Return the [X, Y] coordinate for the center point of the cell that contains the specified text.  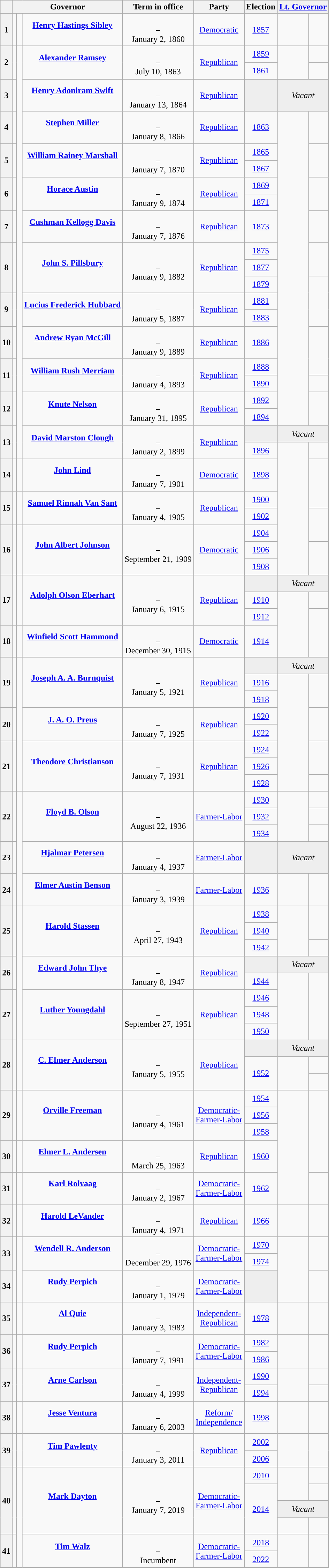
John S. Pillsbury [72, 268]
2022 [261, 1559]
–August 22, 1936 [158, 816]
35 [6, 1318]
Adolph Olson Eberhart [72, 600]
Tim Pawlenty [72, 1450]
1914 [261, 641]
Henry Adoniram Swift [72, 95]
–January 7, 1876 [158, 226]
Edward John Thye [72, 973]
Luther Youngdahl [72, 1015]
41 [6, 1551]
1857 [261, 30]
1938 [261, 914]
–January 7, 2019 [158, 1501]
37 [6, 1385]
1890 [261, 384]
1898 [261, 475]
1950 [261, 1031]
25 [6, 931]
22 [6, 816]
1924 [261, 749]
19 [6, 682]
John Albert Johnson [72, 550]
1910 [261, 600]
1946 [261, 998]
Harold LeVander [72, 1221]
1886 [261, 342]
–September 21, 1909 [158, 550]
–January 9, 1874 [158, 194]
40 [6, 1501]
Reform/Independence [219, 1418]
Mark Dayton [72, 1501]
–January 31, 1895 [158, 409]
Lt. Governor [303, 7]
Wendell R. Anderson [72, 1254]
1952 [261, 1073]
Karl Rolvaag [72, 1188]
1944 [261, 981]
Elmer L. Andersen [72, 1156]
Al Quie [72, 1318]
2014 [261, 1509]
–January 3, 2011 [158, 1450]
1902 [261, 516]
1994 [261, 1393]
Floyd B. Olson [72, 816]
Tim Walz [72, 1551]
28 [6, 1065]
–Incumbent [158, 1551]
–January 4, 1999 [158, 1385]
1900 [261, 499]
–July 10, 1863 [158, 62]
17 [6, 600]
11 [6, 375]
1916 [261, 682]
Arne Carlson [72, 1385]
29 [6, 1115]
1962 [261, 1188]
2018 [261, 1543]
–January 7, 1870 [158, 160]
–January 5, 1887 [158, 310]
–January 3, 1939 [158, 890]
27 [6, 1015]
1930 [261, 800]
1936 [261, 890]
2 [6, 62]
–January 5, 1921 [158, 682]
1922 [261, 733]
–January 2, 1899 [158, 442]
1970 [261, 1245]
21 [6, 766]
–January 13, 1864 [158, 95]
1932 [261, 816]
–March 25, 1963 [158, 1156]
1912 [261, 617]
20 [6, 724]
1956 [261, 1115]
15 [6, 508]
–January 7, 1991 [158, 1351]
1881 [261, 301]
Theodore Christianson [72, 766]
1869 [261, 185]
1 [6, 30]
Stephen Miller [72, 127]
–January 4, 1971 [158, 1221]
1934 [261, 833]
32 [6, 1221]
Samuel Rinnah Van Sant [72, 508]
Election [261, 7]
1877 [261, 268]
38 [6, 1418]
–January 2, 1967 [158, 1188]
–January 3, 1983 [158, 1318]
3 [6, 95]
–January 9, 1882 [158, 268]
–January 5, 1955 [158, 1065]
4 [6, 127]
1875 [261, 251]
Joseph A. A. Burnquist [72, 682]
6 [6, 194]
– December 30, 1915 [158, 641]
1940 [261, 931]
–January 6, 2003 [158, 1418]
–January 8, 1866 [158, 127]
1926 [261, 766]
1879 [261, 284]
–January 7, 1931 [158, 766]
8 [6, 268]
Governor [68, 7]
1861 [261, 71]
Hjalmar Petersen [72, 857]
–January 7, 1901 [158, 475]
30 [6, 1156]
1974 [261, 1262]
1859 [261, 54]
14 [6, 475]
William Rush Merriam [72, 375]
1888 [261, 367]
1954 [261, 1098]
34 [6, 1286]
2010 [261, 1476]
1928 [261, 783]
–January 4, 1937 [158, 857]
Party [219, 7]
1892 [261, 400]
–April 27, 1943 [158, 931]
24 [6, 890]
39 [6, 1450]
Alexander Ramsey [72, 62]
Horace Austin [72, 194]
23 [6, 857]
26 [6, 973]
–January 4, 1893 [158, 375]
Andrew Ryan McGill [72, 342]
Orville Freeman [72, 1115]
–September 27, 1951 [158, 1015]
–January 4, 1961 [158, 1115]
7 [6, 226]
9 [6, 310]
18 [6, 641]
–January 4, 1905 [158, 508]
1896 [261, 451]
2006 [261, 1459]
36 [6, 1351]
1960 [261, 1156]
12 [6, 409]
1894 [261, 417]
Harold Stassen [72, 931]
William Rainey Marshall [72, 160]
2002 [261, 1442]
–January 7, 1925 [158, 724]
Term in office [158, 7]
–January 8, 1947 [158, 973]
John Lind [72, 475]
1942 [261, 948]
10 [6, 342]
1865 [261, 152]
Winfield Scott Hammond [72, 641]
–January 1, 1979 [158, 1286]
1871 [261, 202]
Knute Nelson [72, 409]
31 [6, 1188]
1908 [261, 566]
1948 [261, 1015]
1883 [261, 318]
Lucius Frederick Hubbard [72, 310]
Jesse Ventura [72, 1418]
1966 [261, 1221]
1958 [261, 1132]
1990 [261, 1376]
Cushman Kellogg Davis [72, 226]
David Marston Clough [72, 442]
1982 [261, 1343]
1873 [261, 226]
1998 [261, 1418]
J. A. O. Preus [72, 724]
1906 [261, 550]
Henry Hastings Sibley [72, 30]
1920 [261, 716]
13 [6, 442]
1978 [261, 1318]
33 [6, 1254]
1863 [261, 127]
5 [6, 160]
–December 29, 1976 [158, 1254]
1904 [261, 533]
–January 9, 1889 [158, 342]
–January 6, 1915 [158, 600]
–January 2, 1860 [158, 30]
1918 [261, 699]
C. Elmer Anderson [72, 1065]
1867 [261, 169]
Elmer Austin Benson [72, 890]
1986 [261, 1360]
16 [6, 550]
